Return the (x, y) coordinate for the center point of the cell that contains the specified text.  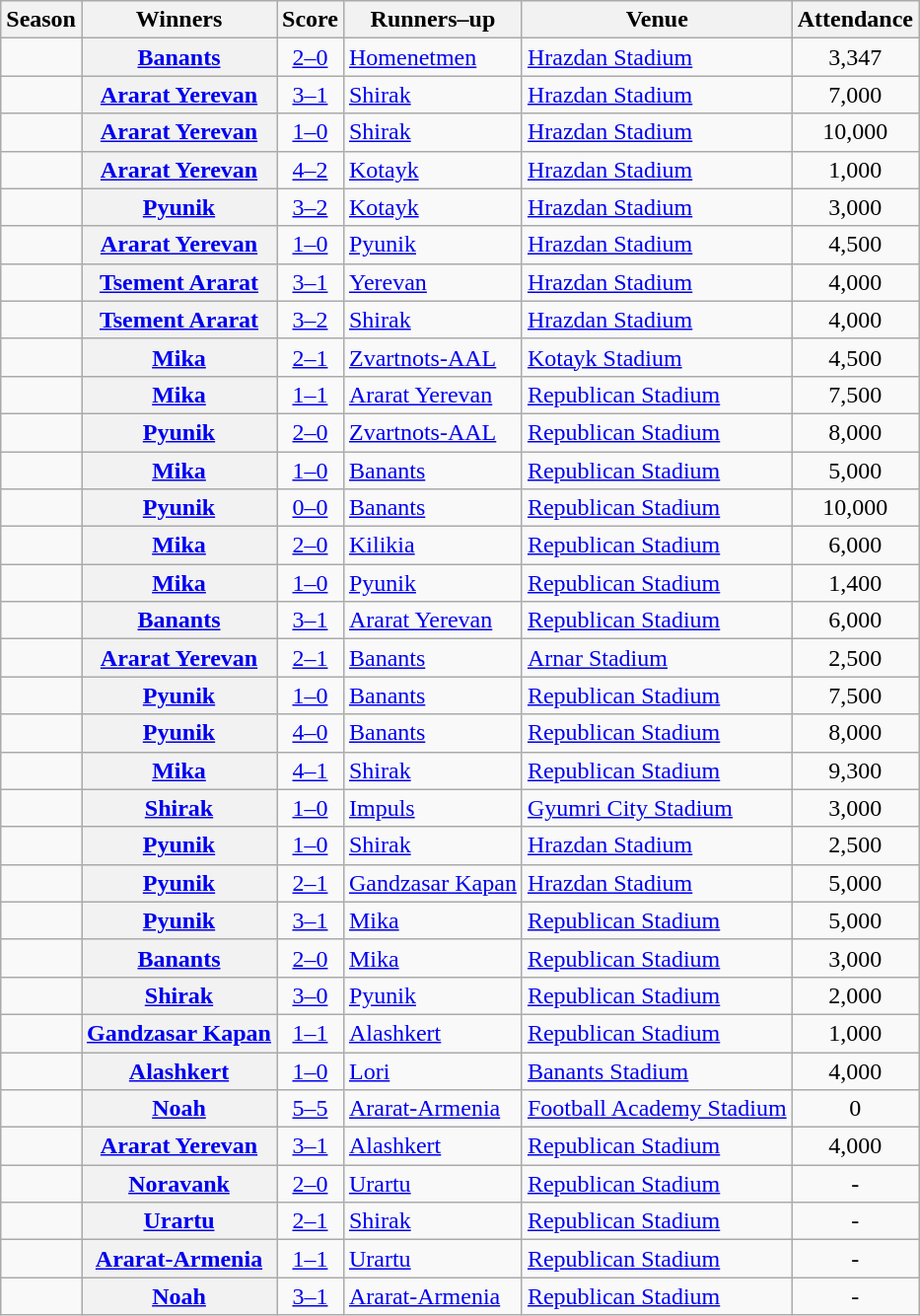
Venue (657, 20)
Kotayk Stadium (657, 357)
Noravank (178, 1184)
Banants Stadium (657, 1070)
4–1 (310, 770)
Gyumri City Stadium (657, 808)
Impuls (432, 808)
0 (855, 1109)
Yerevan (432, 282)
5–5 (310, 1109)
Arnar Stadium (657, 658)
1,400 (855, 583)
Winners (178, 20)
0–0 (310, 508)
2,000 (855, 995)
9,300 (855, 770)
3–0 (310, 995)
7,000 (855, 95)
Kilikia (432, 546)
Runners–up (432, 20)
Season (41, 20)
Lori (432, 1070)
Score (310, 20)
4–2 (310, 170)
3,347 (855, 57)
4–0 (310, 733)
Homenetmen (432, 57)
Attendance (855, 20)
Football Academy Stadium (657, 1109)
